Extract the [x, y] coordinate from the center of the cell holding the provided text.  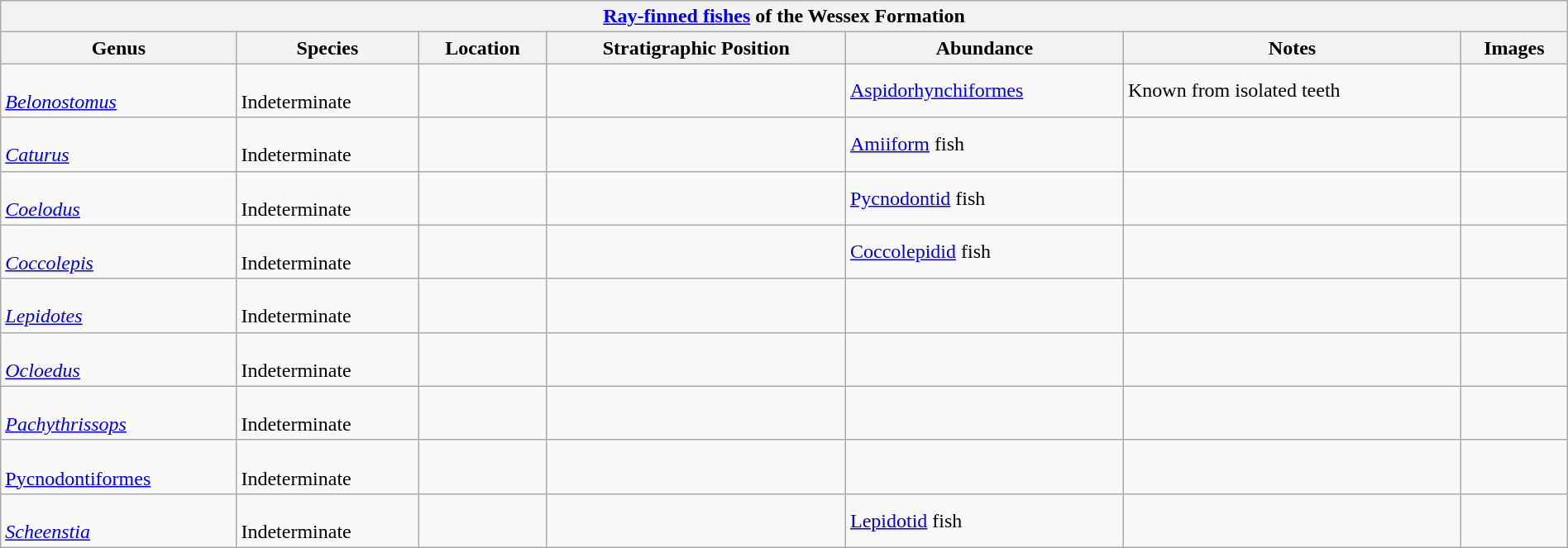
Scheenstia [119, 521]
Ray-finned fishes of the Wessex Formation [784, 17]
Caturus [119, 144]
Aspidorhynchiformes [984, 91]
Images [1515, 48]
Lepidotid fish [984, 521]
Pycnodontiformes [119, 466]
Notes [1292, 48]
Ocloedus [119, 359]
Abundance [984, 48]
Coccolepidid fish [984, 251]
Stratigraphic Position [696, 48]
Belonostomus [119, 91]
Amiiform fish [984, 144]
Genus [119, 48]
Pycnodontid fish [984, 198]
Location [483, 48]
Coelodus [119, 198]
Coccolepis [119, 251]
Lepidotes [119, 306]
Species [327, 48]
Known from isolated teeth [1292, 91]
Pachythrissops [119, 413]
